Identify which cell holds the provided text, then report its (x, y) central coordinate. 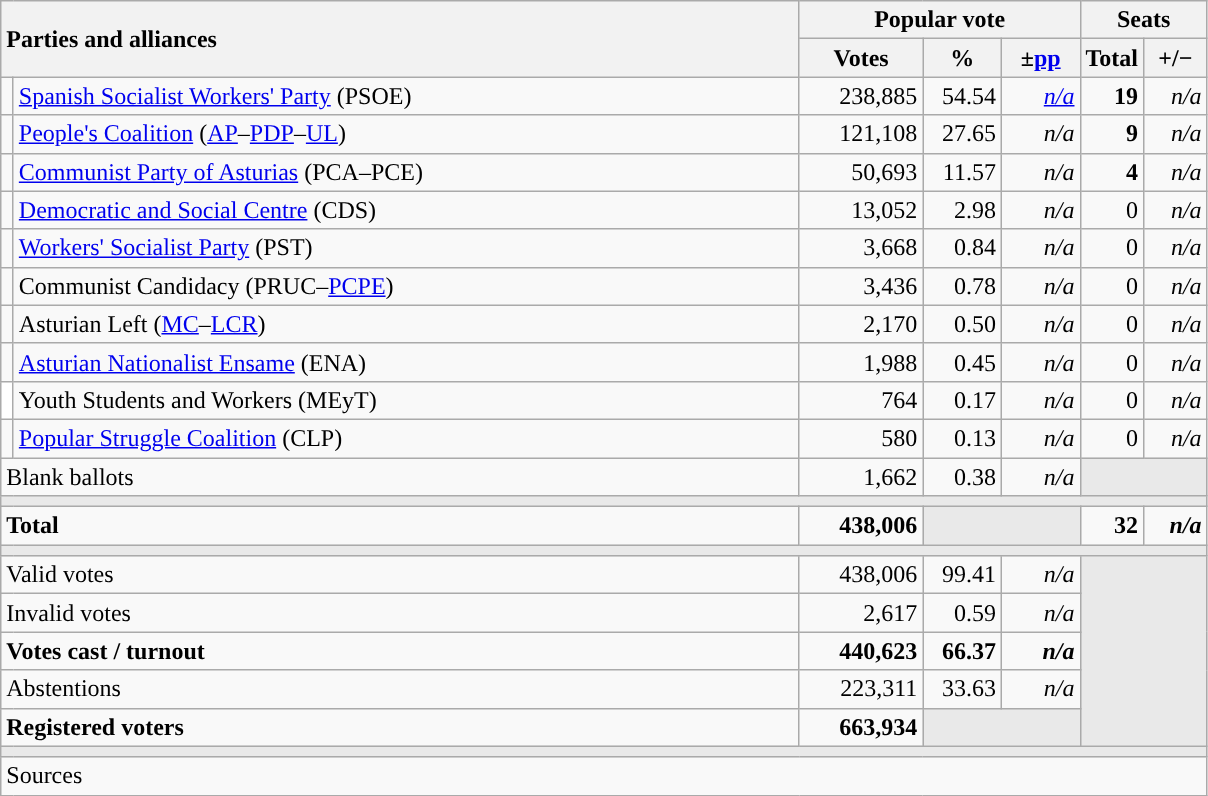
Youth Students and Workers (MEyT) (406, 400)
3,436 (861, 286)
Seats (1144, 20)
Valid votes (400, 575)
1,988 (861, 362)
Blank ballots (400, 477)
Asturian Nationalist Ensame (ENA) (406, 362)
0.78 (962, 286)
2.98 (962, 210)
4 (1112, 172)
0.38 (962, 477)
121,108 (861, 134)
Communist Candidacy (PRUC–PCPE) (406, 286)
440,623 (861, 651)
Spanish Socialist Workers' Party (PSOE) (406, 96)
0.59 (962, 613)
Abstentions (400, 689)
54.54 (962, 96)
Votes cast / turnout (400, 651)
Democratic and Social Centre (CDS) (406, 210)
±pp (1040, 58)
0.50 (962, 324)
3,668 (861, 248)
+/− (1176, 58)
Workers' Socialist Party (PST) (406, 248)
0.84 (962, 248)
238,885 (861, 96)
11.57 (962, 172)
13,052 (861, 210)
0.17 (962, 400)
2,617 (861, 613)
Registered voters (400, 727)
% (962, 58)
66.37 (962, 651)
764 (861, 400)
27.65 (962, 134)
32 (1112, 526)
Asturian Left (MC–LCR) (406, 324)
99.41 (962, 575)
0.13 (962, 438)
People's Coalition (AP–PDP–UL) (406, 134)
19 (1112, 96)
580 (861, 438)
2,170 (861, 324)
Popular vote (940, 20)
Invalid votes (400, 613)
0.45 (962, 362)
Sources (604, 776)
33.63 (962, 689)
223,311 (861, 689)
50,693 (861, 172)
9 (1112, 134)
Parties and alliances (400, 39)
1,662 (861, 477)
Communist Party of Asturias (PCA–PCE) (406, 172)
Votes (861, 58)
663,934 (861, 727)
Popular Struggle Coalition (CLP) (406, 438)
